Provide the [x, y] coordinate of the cell's center where the given text is located.  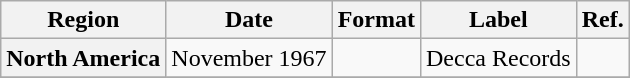
Date [249, 20]
Ref. [602, 20]
November 1967 [249, 58]
Format [376, 20]
Label [498, 20]
Region [84, 20]
Decca Records [498, 58]
North America [84, 58]
